Scan for the cell matching the given text and deliver its [x, y] coordinate at center. 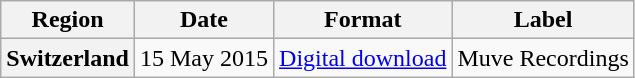
Date [204, 20]
Label [543, 20]
Switzerland [68, 58]
Digital download [363, 58]
Region [68, 20]
Muve Recordings [543, 58]
15 May 2015 [204, 58]
Format [363, 20]
